Find where the given text appears and provide that cell's center as [x, y] coordinate. 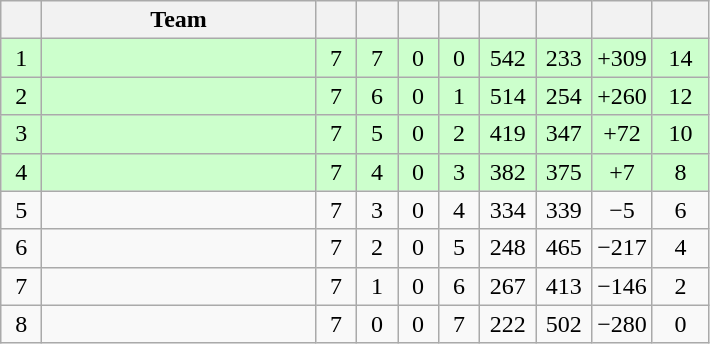
502 [564, 324]
339 [564, 210]
382 [508, 172]
347 [564, 134]
10 [680, 134]
233 [564, 58]
222 [508, 324]
Team [179, 20]
−280 [622, 324]
12 [680, 96]
375 [564, 172]
465 [564, 248]
419 [508, 134]
413 [564, 286]
334 [508, 210]
+309 [622, 58]
+7 [622, 172]
+260 [622, 96]
542 [508, 58]
14 [680, 58]
248 [508, 248]
−5 [622, 210]
−217 [622, 248]
+72 [622, 134]
−146 [622, 286]
514 [508, 96]
267 [508, 286]
254 [564, 96]
